Extract the [x, y] coordinate from the center of the cell holding the provided text.  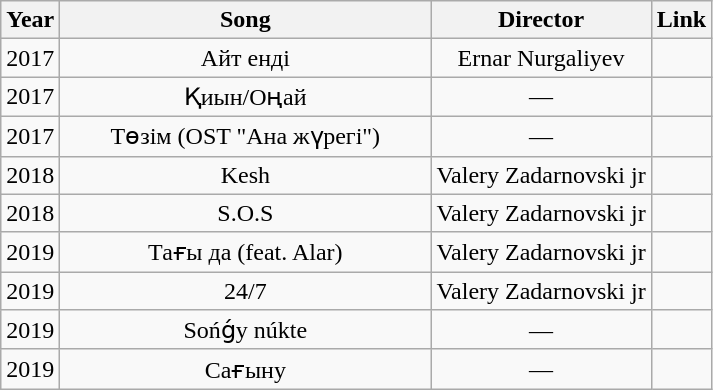
S.O.S [246, 213]
Link [681, 20]
Director [541, 20]
Kesh [246, 175]
Сағыну [246, 369]
Sońǵy núkte [246, 330]
Song [246, 20]
Тағы да (feat. Alar) [246, 252]
24/7 [246, 291]
Year [30, 20]
Қиын/Оңай [246, 97]
Ernar Nurgaliyev [541, 58]
Төзім (OST "Ана жүрегі") [246, 136]
Айт ендi [246, 58]
